Return [x, y] of the center of cell containing provided text 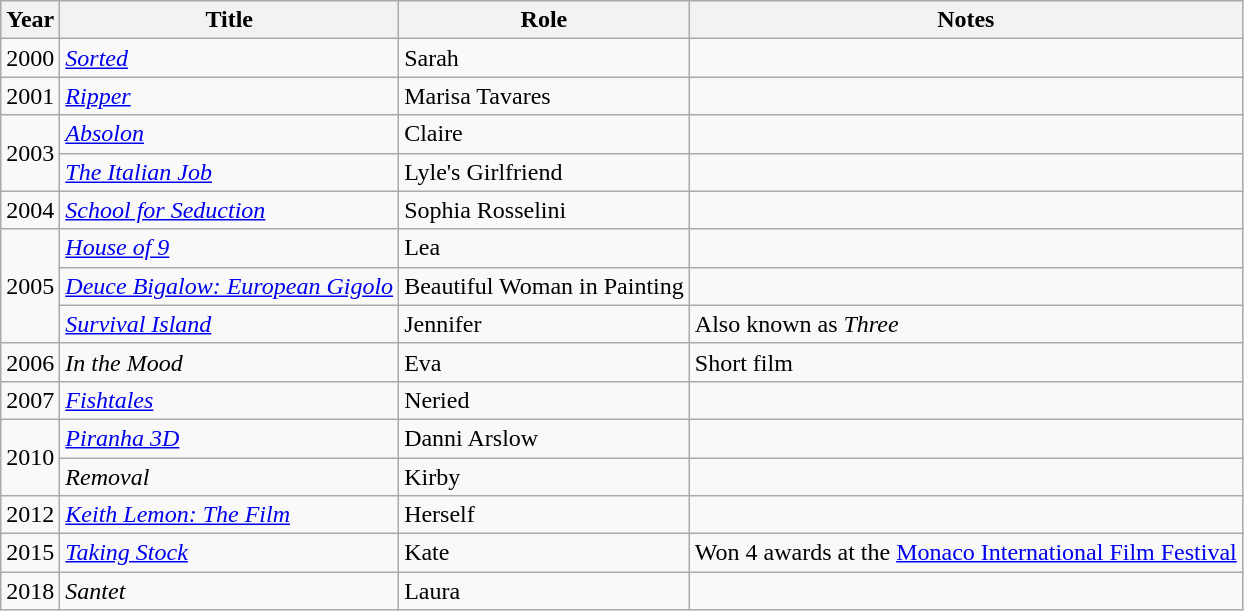
Removal [230, 477]
Eva [544, 362]
Taking Stock [230, 553]
2003 [30, 153]
Year [30, 20]
Kate [544, 553]
Lyle's Girlfriend [544, 172]
Beautiful Woman in Painting [544, 286]
2000 [30, 58]
2005 [30, 286]
School for Seduction [230, 210]
Title [230, 20]
2001 [30, 96]
Jennifer [544, 324]
Role [544, 20]
Deuce Bigalow: European Gigolo [230, 286]
Also known as Three [966, 324]
Marisa Tavares [544, 96]
2007 [30, 400]
Neried [544, 400]
Short film [966, 362]
The Italian Job [230, 172]
2004 [30, 210]
House of 9 [230, 248]
2012 [30, 515]
In the Mood [230, 362]
Piranha 3D [230, 438]
Fishtales [230, 400]
Survival Island [230, 324]
Santet [230, 591]
Sorted [230, 58]
2006 [30, 362]
2015 [30, 553]
Kirby [544, 477]
Herself [544, 515]
Lea [544, 248]
Laura [544, 591]
Sophia Rosselini [544, 210]
2018 [30, 591]
Danni Arslow [544, 438]
Notes [966, 20]
2010 [30, 457]
Ripper [230, 96]
Sarah [544, 58]
Claire [544, 134]
Keith Lemon: The Film [230, 515]
Won 4 awards at the Monaco International Film Festival [966, 553]
Absolon [230, 134]
